Locate the cell with the specified text and output its [x, y] center coordinate. 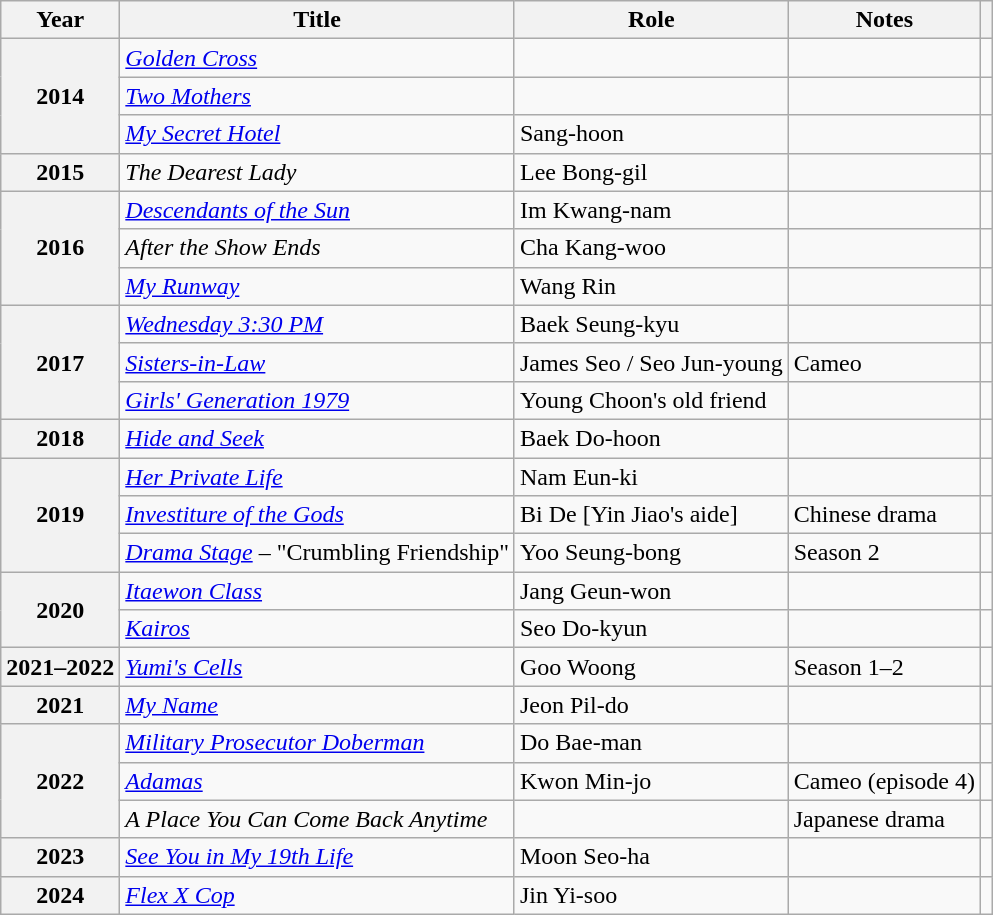
Young Choon's old friend [651, 400]
Yumi's Cells [318, 667]
After the Show Ends [318, 248]
Moon Seo-ha [651, 857]
Sang-hoon [651, 134]
Cameo (episode 4) [884, 781]
Cameo [884, 362]
Year [60, 20]
Japanese drama [884, 819]
2023 [60, 857]
Jin Yi-soo [651, 895]
Hide and Seek [318, 438]
Lee Bong-gil [651, 172]
Nam Eun-ki [651, 477]
2018 [60, 438]
Kairos [318, 629]
Goo Woong [651, 667]
Season 2 [884, 553]
Baek Seung-kyu [651, 324]
Seo Do-kyun [651, 629]
See You in My 19th Life [318, 857]
Title [318, 20]
Chinese drama [884, 515]
Military Prosecutor Doberman [318, 743]
Jang Geun-won [651, 591]
My Runway [318, 286]
2019 [60, 515]
2016 [60, 248]
Cha Kang-woo [651, 248]
Sisters-in-Law [318, 362]
Wednesday 3:30 PM [318, 324]
Drama Stage – "Crumbling Friendship" [318, 553]
Yoo Seung-bong [651, 553]
2014 [60, 96]
Jeon Pil-do [651, 705]
2015 [60, 172]
Descendants of the Sun [318, 210]
Flex X Cop [318, 895]
2024 [60, 895]
2022 [60, 781]
Girls' Generation 1979 [318, 400]
2017 [60, 362]
My Name [318, 705]
Itaewon Class [318, 591]
Two Mothers [318, 96]
Her Private Life [318, 477]
Kwon Min-jo [651, 781]
Im Kwang-nam [651, 210]
2020 [60, 610]
My Secret Hotel [318, 134]
2021 [60, 705]
Do Bae-man [651, 743]
Season 1–2 [884, 667]
Bi De [Yin Jiao's aide] [651, 515]
Wang Rin [651, 286]
Investiture of the Gods [318, 515]
Baek Do-hoon [651, 438]
James Seo / Seo Jun-young [651, 362]
Golden Cross [318, 58]
Adamas [318, 781]
Notes [884, 20]
Role [651, 20]
The Dearest Lady [318, 172]
2021–2022 [60, 667]
A Place You Can Come Back Anytime [318, 819]
